Search for the cell housing the specified text and yield its (x, y) center coordinate. 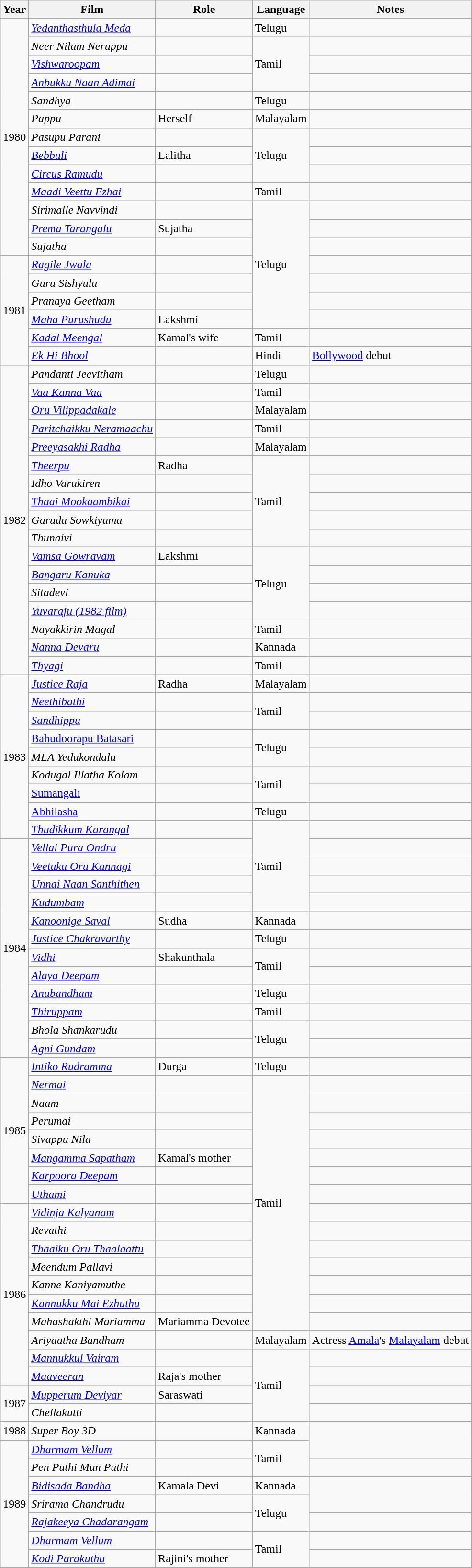
Thunaivi (92, 538)
1984 (14, 948)
Pasupu Parani (92, 137)
Nanna Devaru (92, 647)
Justice Chakravarthy (92, 939)
Circus Ramudu (92, 173)
Vamsa Gowravam (92, 556)
Kamala Devi (204, 1486)
1987 (14, 1404)
Meendum Pallavi (92, 1267)
Sirimalle Navvindi (92, 210)
Thaai Mookaambikai (92, 501)
Yuvaraju (1982 film) (92, 611)
1980 (14, 137)
Film (92, 10)
Actress Amala's Malayalam debut (391, 1340)
Raja's mother (204, 1376)
Hindi (281, 356)
Sudha (204, 921)
Oru Vilippadakale (92, 410)
Bollywood debut (391, 356)
Chellakutti (92, 1413)
Garuda Sowkiyama (92, 519)
Neer Nilam Neruppu (92, 46)
Kodi Parakuthu (92, 1558)
Shakunthala (204, 957)
1989 (14, 1504)
Ragile Jwala (92, 265)
Language (281, 10)
Intiko Rudramma (92, 1066)
Bangaru Kanuka (92, 575)
Bidisada Bandha (92, 1486)
Sandhya (92, 101)
Sivappu Nila (92, 1139)
Justice Raja (92, 684)
Perumai (92, 1121)
Pappu (92, 119)
Kanoonige Saval (92, 921)
Agni Gundam (92, 1048)
Uthami (92, 1194)
Kannukku Mai Ezhuthu (92, 1303)
Vishwaroopam (92, 64)
Sandhippu (92, 720)
Lalitha (204, 155)
Naam (92, 1103)
Neethibathi (92, 702)
Thiruppam (92, 1012)
Durga (204, 1066)
1981 (14, 310)
Veetuku Oru Kannagi (92, 866)
MLA Yedukondalu (92, 756)
Preeyasakhi Radha (92, 447)
Kamal's wife (204, 338)
Mannukkul Vairam (92, 1358)
Pranaya Geetham (92, 301)
Theerpu (92, 465)
Herself (204, 119)
Vidinja Kalyanam (92, 1212)
Vellai Pura Ondru (92, 848)
Karpoora Deepam (92, 1176)
Nermai (92, 1084)
Mariamma Devotee (204, 1321)
1985 (14, 1130)
Prema Tarangalu (92, 228)
Abhilasha (92, 812)
Unnai Naan Santhithen (92, 884)
Ek Hi Bhool (92, 356)
Bebbuli (92, 155)
Year (14, 10)
Mupperum Deviyar (92, 1395)
Kudumbam (92, 902)
Role (204, 10)
Maha Purushudu (92, 319)
1988 (14, 1431)
Bahudoorapu Batasari (92, 738)
Revathi (92, 1230)
Maaveeran (92, 1376)
Ariyaatha Bandham (92, 1340)
1983 (14, 756)
Nayakkirin Magal (92, 629)
Kanne Kaniyamuthe (92, 1285)
Vidhi (92, 957)
Srirama Chandrudu (92, 1504)
Bhola Shankarudu (92, 1030)
Kamal's mother (204, 1158)
1986 (14, 1295)
Pen Puthi Mun Puthi (92, 1467)
Mahashakthi Mariamma (92, 1321)
Kodugal Illatha Kolam (92, 775)
Anubandham (92, 993)
Rajini's mother (204, 1558)
Alaya Deepam (92, 975)
Pandanti Jeevitham (92, 374)
Paritchaikku Neramaachu (92, 429)
Guru Sishyulu (92, 283)
Notes (391, 10)
Sumangali (92, 793)
Sitadevi (92, 593)
Yedanthasthula Meda (92, 28)
Idho Varukiren (92, 483)
Saraswati (204, 1395)
Super Boy 3D (92, 1431)
Maadi Veettu Ezhai (92, 192)
Kadal Meengal (92, 338)
Anbukku Naan Adimai (92, 82)
Vaa Kanna Vaa (92, 392)
Thudikkum Karangal (92, 830)
Thyagi (92, 666)
1982 (14, 520)
Thaaiku Oru Thaalaattu (92, 1249)
Rajakeeya Chadarangam (92, 1522)
Mangamma Sapatham (92, 1158)
